Search for the cell housing the specified text and yield its (x, y) center coordinate. 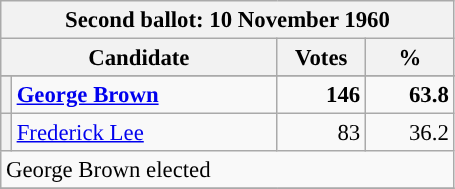
63.8 (410, 95)
Frederick Lee (144, 133)
Second ballot: 10 November 1960 (228, 20)
83 (322, 133)
% (410, 58)
146 (322, 95)
George Brown elected (228, 170)
Candidate (139, 58)
George Brown (144, 95)
36.2 (410, 133)
Votes (322, 58)
